Determine the [X, Y] coordinate at the center of the cell enclosing the given text.  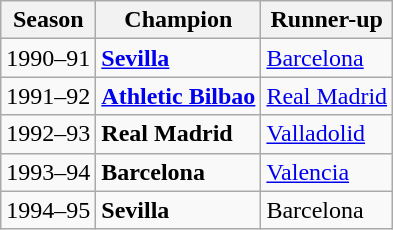
1990–91 [48, 58]
Champion [178, 20]
1994–95 [48, 210]
1991–92 [48, 96]
Valencia [327, 172]
1993–94 [48, 172]
Valladolid [327, 134]
Athletic Bilbao [178, 96]
1992–93 [48, 134]
Runner-up [327, 20]
Season [48, 20]
